Search for the cell housing the specified text and yield its (X, Y) center coordinate. 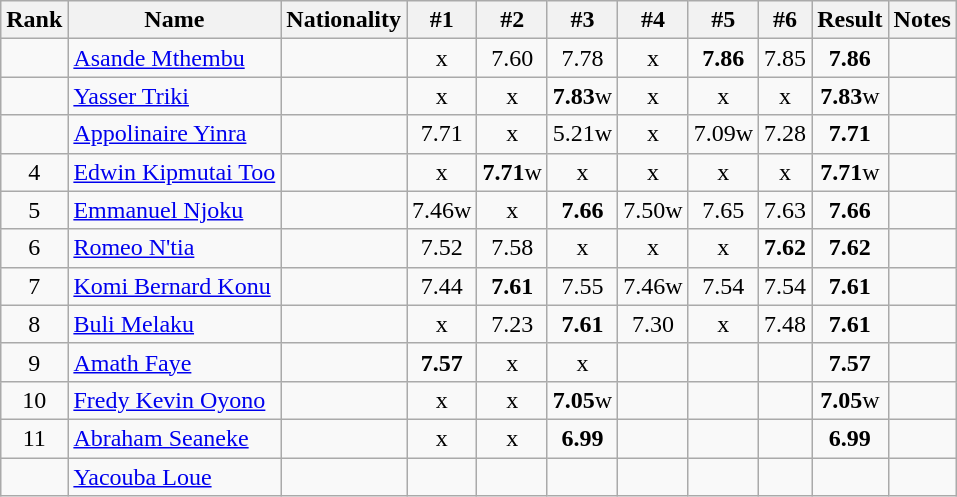
Result (850, 20)
5.21w (582, 134)
Nationality (344, 20)
Yacouba Loue (174, 477)
8 (34, 324)
Abraham Seaneke (174, 438)
7.28 (786, 134)
7.60 (512, 58)
7.23 (512, 324)
Romeo N'tia (174, 248)
7.09w (723, 134)
10 (34, 400)
#4 (653, 20)
Edwin Kipmutai Too (174, 172)
#2 (512, 20)
Yasser Triki (174, 96)
Fredy Kevin Oyono (174, 400)
Asande Mthembu (174, 58)
5 (34, 210)
Appolinaire Yinra (174, 134)
4 (34, 172)
Komi Bernard Konu (174, 286)
#5 (723, 20)
11 (34, 438)
#1 (442, 20)
7.78 (582, 58)
7.50w (653, 210)
Rank (34, 20)
7.44 (442, 286)
7.55 (582, 286)
7.58 (512, 248)
7 (34, 286)
Name (174, 20)
#6 (786, 20)
7.48 (786, 324)
7.30 (653, 324)
9 (34, 362)
Notes (922, 20)
#3 (582, 20)
7.85 (786, 58)
6 (34, 248)
Amath Faye (174, 362)
Buli Melaku (174, 324)
7.65 (723, 210)
7.52 (442, 248)
Emmanuel Njoku (174, 210)
7.63 (786, 210)
